For the text-containing cell, return its midpoint in [x, y] coordinate format. 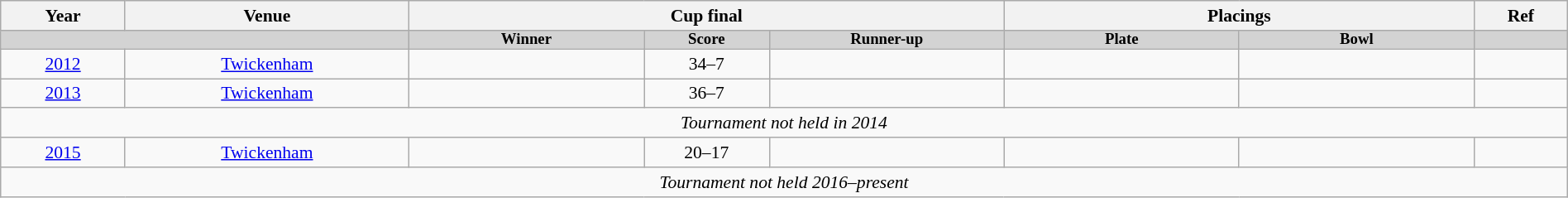
Score [706, 40]
Plate [1121, 40]
Bowl [1356, 40]
Winner [526, 40]
Placings [1239, 16]
2012 [63, 64]
34–7 [706, 64]
Runner-up [887, 40]
Year [63, 16]
Tournament not held in 2014 [784, 123]
Ref [1522, 16]
Venue [266, 16]
2013 [63, 94]
Cup final [706, 16]
36–7 [706, 94]
Tournament not held 2016–present [784, 182]
2015 [63, 152]
20–17 [706, 152]
